Detect which cell encompasses the target text, then output its (x, y) center coordinate. 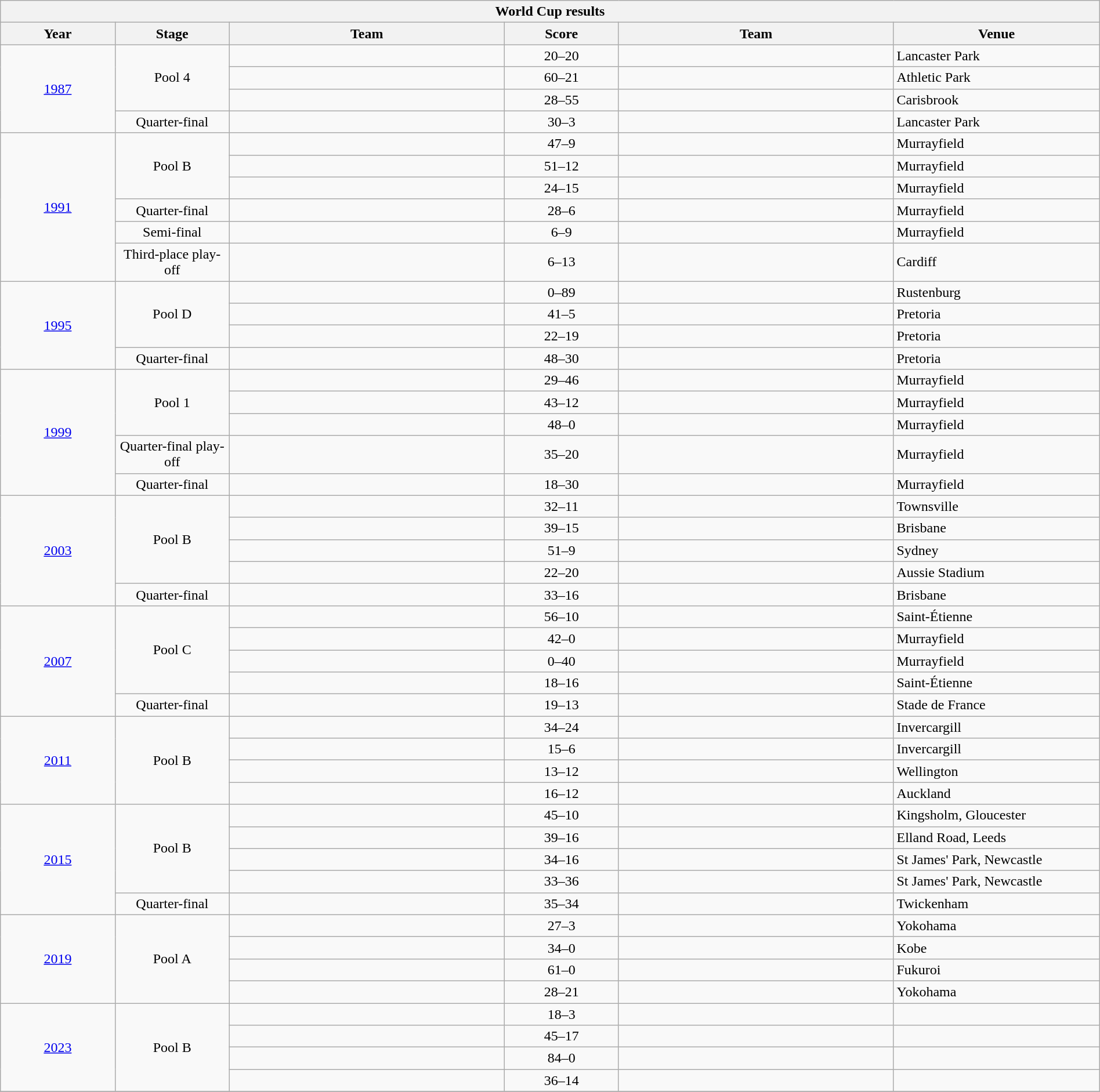
39–16 (562, 837)
Auckland (997, 793)
24–15 (562, 188)
Pool C (172, 650)
30–3 (562, 122)
World Cup results (550, 12)
13–12 (562, 771)
33–16 (562, 594)
Pool D (172, 314)
35–20 (562, 455)
2019 (58, 959)
Venue (997, 34)
48–0 (562, 425)
1995 (58, 325)
16–12 (562, 793)
20–20 (562, 56)
18–3 (562, 1014)
45–10 (562, 815)
60–21 (562, 78)
29–46 (562, 380)
42–0 (562, 638)
Pool 4 (172, 78)
2015 (58, 859)
Kingsholm, Gloucester (997, 815)
28–55 (562, 100)
6–13 (562, 262)
34–16 (562, 859)
Quarter-final play-off (172, 455)
6–9 (562, 232)
2007 (58, 661)
Sydney (997, 550)
32–11 (562, 506)
61–0 (562, 970)
41–5 (562, 314)
19–13 (562, 705)
Cardiff (997, 262)
51–12 (562, 166)
Rustenburg (997, 292)
0–40 (562, 661)
Townsville (997, 506)
48–30 (562, 358)
1999 (58, 433)
1991 (58, 206)
2023 (58, 1047)
Stage (172, 34)
Pool A (172, 959)
47–9 (562, 144)
Wellington (997, 771)
15–6 (562, 749)
18–30 (562, 484)
22–20 (562, 572)
36–14 (562, 1080)
39–15 (562, 528)
Fukuroi (997, 970)
Elland Road, Leeds (997, 837)
33–36 (562, 881)
35–34 (562, 904)
51–9 (562, 550)
2011 (58, 760)
84–0 (562, 1058)
Aussie Stadium (997, 572)
Year (58, 34)
27–3 (562, 926)
Athletic Park (997, 78)
1987 (58, 89)
43–12 (562, 402)
Score (562, 34)
34–0 (562, 948)
Pool 1 (172, 402)
28–21 (562, 992)
Third-place play-off (172, 262)
0–89 (562, 292)
56–10 (562, 616)
18–16 (562, 683)
Carisbrook (997, 100)
Semi-final (172, 232)
28–6 (562, 210)
Stade de France (997, 705)
Kobe (997, 948)
Twickenham (997, 904)
22–19 (562, 336)
45–17 (562, 1036)
34–24 (562, 727)
2003 (58, 550)
